Return (X, Y) of the center of cell containing provided text 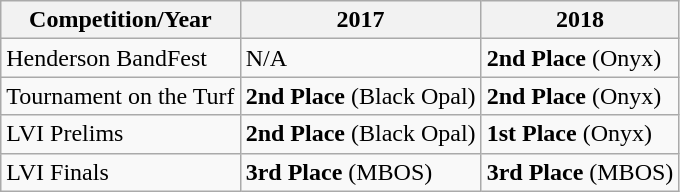
Tournament on the Turf (120, 96)
LVI Finals (120, 172)
2018 (580, 20)
2017 (360, 20)
Henderson BandFest (120, 58)
Competition/Year (120, 20)
N/A (360, 58)
LVI Prelims (120, 134)
1st Place (Onyx) (580, 134)
